Determine the [X, Y] coordinate at the center of the cell enclosing the given text.  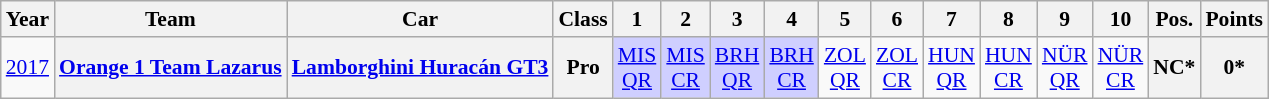
2017 [28, 68]
7 [952, 19]
5 [845, 19]
Lamborghini Huracán GT3 [420, 68]
MISCR [686, 68]
3 [738, 19]
MISQR [638, 68]
10 [1121, 19]
BRHQR [738, 68]
Pro [582, 68]
6 [897, 19]
Year [28, 19]
ZOLQR [845, 68]
Points [1234, 19]
2 [686, 19]
HUNCR [1008, 68]
4 [792, 19]
Orange 1 Team Lazarus [170, 68]
HUNQR [952, 68]
9 [1065, 19]
Team [170, 19]
8 [1008, 19]
0* [1234, 68]
Class [582, 19]
NÜRCR [1121, 68]
BRHCR [792, 68]
Pos. [1174, 19]
Car [420, 19]
NC* [1174, 68]
NÜRQR [1065, 68]
1 [638, 19]
ZOLCR [897, 68]
